Locate the cell with the specified text and output its [X, Y] center coordinate. 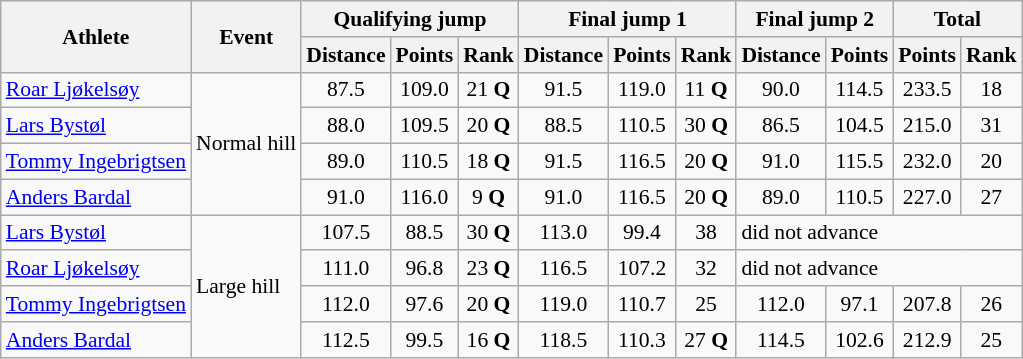
118.5 [564, 340]
99.5 [425, 340]
86.5 [780, 126]
21 Q [488, 90]
110.3 [642, 340]
233.5 [927, 90]
107.2 [642, 269]
Normal hill [246, 143]
18 [992, 90]
232.0 [927, 162]
109.0 [425, 90]
32 [706, 269]
115.5 [860, 162]
27 [992, 197]
104.5 [860, 126]
207.8 [927, 304]
31 [992, 126]
212.9 [927, 340]
116.0 [425, 197]
111.0 [346, 269]
99.4 [642, 233]
Qualifying jump [410, 19]
Final jump 2 [814, 19]
90.0 [780, 90]
110.7 [642, 304]
113.0 [564, 233]
27 Q [706, 340]
Final jump 1 [628, 19]
9 Q [488, 197]
16 Q [488, 340]
11 Q [706, 90]
97.6 [425, 304]
227.0 [927, 197]
Large hill [246, 286]
38 [706, 233]
102.6 [860, 340]
Event [246, 36]
20 [992, 162]
88.0 [346, 126]
23 Q [488, 269]
96.8 [425, 269]
215.0 [927, 126]
87.5 [346, 90]
Athlete [96, 36]
Total [957, 19]
97.1 [860, 304]
26 [992, 304]
107.5 [346, 233]
109.5 [425, 126]
112.5 [346, 340]
18 Q [488, 162]
